Return the [X, Y] coordinate for the center point of the cell that contains the specified text.  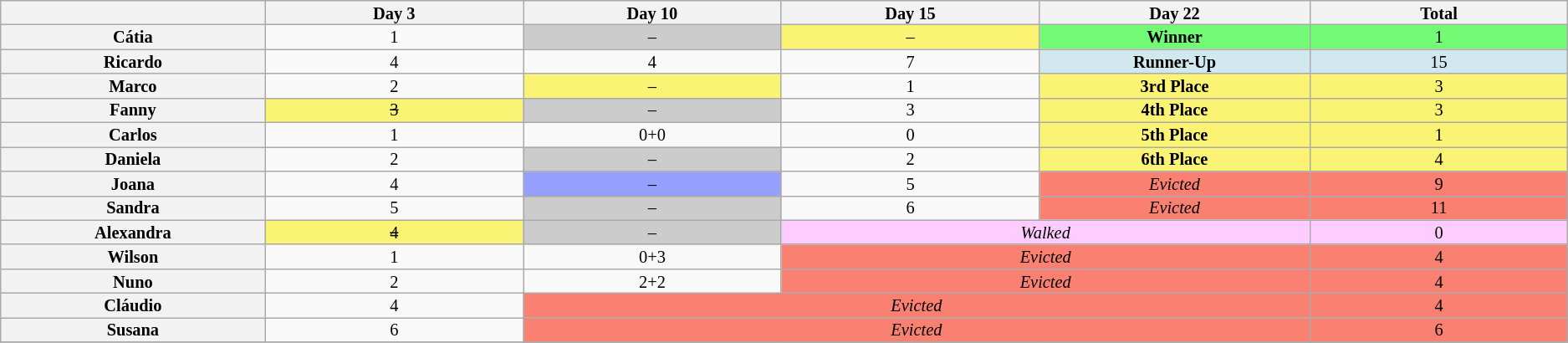
7 [910, 62]
0+0 [652, 134]
4th Place [1174, 110]
Day 15 [910, 12]
Carlos [133, 134]
Day 3 [395, 12]
0+3 [652, 256]
Walked [1045, 233]
Wilson [133, 256]
Marco [133, 85]
3rd Place [1174, 85]
Susana [133, 330]
Day 10 [652, 12]
Daniela [133, 159]
Winner [1174, 37]
Day 22 [1174, 12]
Fanny [133, 110]
Joana [133, 182]
9 [1438, 182]
Ricardo [133, 62]
2+2 [652, 281]
Total [1438, 12]
Sandra [133, 207]
Alexandra [133, 233]
Nuno [133, 281]
Cláudio [133, 305]
Cátia [133, 37]
15 [1438, 62]
11 [1438, 207]
5th Place [1174, 134]
Runner-Up [1174, 62]
6th Place [1174, 159]
